Provide the (x, y) coordinate of the cell's center where the given text is located.  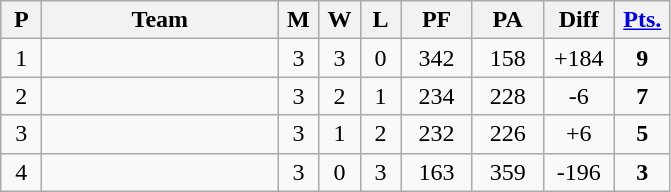
163 (436, 172)
Pts. (642, 20)
228 (508, 96)
PF (436, 20)
+6 (578, 134)
L (380, 20)
Diff (578, 20)
M (298, 20)
4 (22, 172)
P (22, 20)
PA (508, 20)
Team (160, 20)
7 (642, 96)
232 (436, 134)
9 (642, 58)
234 (436, 96)
+184 (578, 58)
359 (508, 172)
-196 (578, 172)
5 (642, 134)
342 (436, 58)
226 (508, 134)
158 (508, 58)
-6 (578, 96)
W (340, 20)
